Provide the [x, y] coordinate of the cell's center where the given text is located.  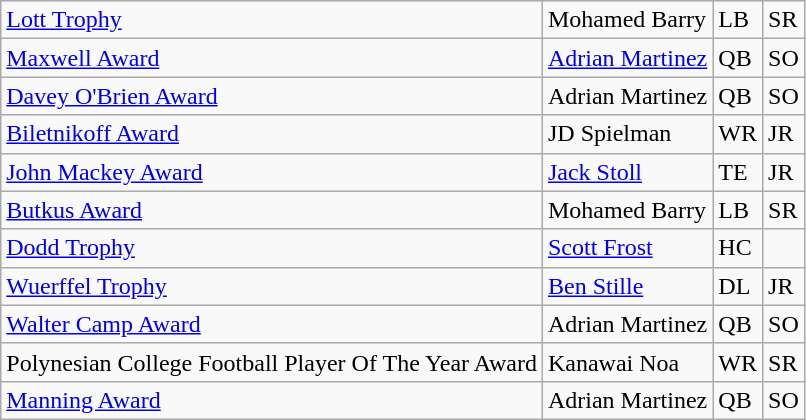
Maxwell Award [272, 58]
Davey O'Brien Award [272, 96]
Dodd Trophy [272, 248]
TE [738, 172]
Wuerffel Trophy [272, 286]
John Mackey Award [272, 172]
Biletnikoff Award [272, 134]
Scott Frost [627, 248]
Walter Camp Award [272, 324]
JD Spielman [627, 134]
DL [738, 286]
Manning Award [272, 400]
Butkus Award [272, 210]
Ben Stille [627, 286]
Polynesian College Football Player Of The Year Award [272, 362]
Jack Stoll [627, 172]
Kanawai Noa [627, 362]
Lott Trophy [272, 20]
HC [738, 248]
